Search for the cell housing the specified text and yield its (X, Y) center coordinate. 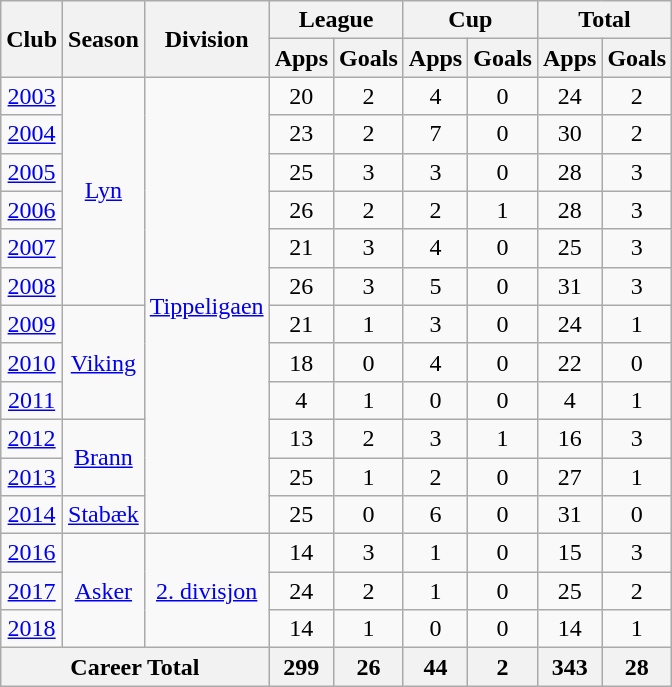
Club (32, 39)
Total (604, 20)
15 (569, 553)
16 (569, 438)
44 (435, 667)
7 (435, 134)
2006 (32, 210)
2007 (32, 248)
2017 (32, 591)
Career Total (135, 667)
18 (301, 362)
2008 (32, 286)
2012 (32, 438)
2010 (32, 362)
2. divisjon (206, 591)
2009 (32, 324)
2011 (32, 400)
2004 (32, 134)
6 (435, 515)
299 (301, 667)
30 (569, 134)
22 (569, 362)
Division (206, 39)
2013 (32, 477)
2005 (32, 172)
2016 (32, 553)
5 (435, 286)
13 (301, 438)
Brann (104, 457)
20 (301, 96)
Tippeligaen (206, 306)
Lyn (104, 191)
League (336, 20)
343 (569, 667)
Stabæk (104, 515)
2003 (32, 96)
Cup (470, 20)
2018 (32, 629)
Season (104, 39)
Viking (104, 362)
2014 (32, 515)
27 (569, 477)
23 (301, 134)
Asker (104, 591)
